Locate the cell with the specified text and output its (x, y) center coordinate. 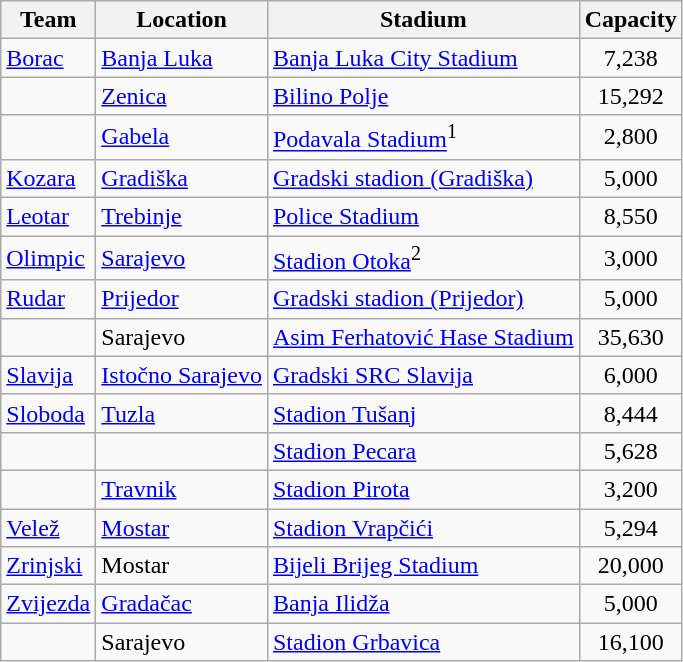
Stadion Pirota (423, 489)
3,200 (630, 489)
Stadion Otoka2 (423, 258)
Velež (48, 528)
Gradski SRC Slavija (423, 375)
Gabela (182, 138)
8,444 (630, 413)
Location (182, 20)
7,238 (630, 58)
Sloboda (48, 413)
Zenica (182, 96)
Capacity (630, 20)
Stadion Tušanj (423, 413)
Stadion Vrapčići (423, 528)
Gradski stadion (Gradiška) (423, 178)
15,292 (630, 96)
Stadion Grbavica (423, 642)
Olimpic (48, 258)
Trebinje (182, 217)
5,294 (630, 528)
Bijeli Brijeg Stadium (423, 566)
Asim Ferhatović Hase Stadium (423, 337)
Banja Ilidža (423, 604)
5,628 (630, 451)
Slavija (48, 375)
6,000 (630, 375)
Banja Luka (182, 58)
Tuzla (182, 413)
Istočno Sarajevo (182, 375)
Stadion Pecara (423, 451)
Rudar (48, 299)
Stadium (423, 20)
8,550 (630, 217)
Zrinjski (48, 566)
Borac (48, 58)
3,000 (630, 258)
Banja Luka City Stadium (423, 58)
16,100 (630, 642)
Team (48, 20)
Kozara (48, 178)
Travnik (182, 489)
Leotar (48, 217)
Prijedor (182, 299)
Bilino Polje (423, 96)
20,000 (630, 566)
Zvijezda (48, 604)
2,800 (630, 138)
Gradiška (182, 178)
35,630 (630, 337)
Podavala Stadium1 (423, 138)
Gradski stadion (Prijedor) (423, 299)
Gradačac (182, 604)
Police Stadium (423, 217)
